Determine the (x, y) coordinate at the center of the cell enclosing the given text.  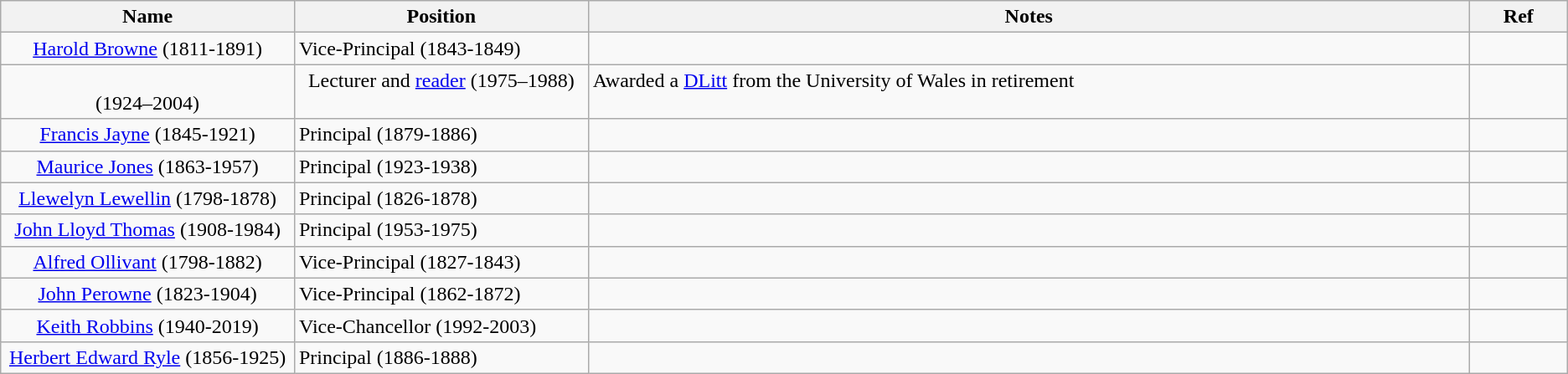
Awarded a DLitt from the University of Wales in retirement (1029, 92)
Vice-Principal (1862-1872) (441, 294)
Principal (1886-1888) (441, 357)
Ref (1518, 17)
Principal (1923-1938) (441, 167)
Alfred Ollivant (1798-1882) (147, 262)
Vice-Principal (1827-1843) (441, 262)
Principal (1826-1878) (441, 198)
Name (147, 17)
John Perowne (1823-1904) (147, 294)
Llewelyn Lewellin (1798-1878) (147, 198)
Francis Jayne (1845-1921) (147, 135)
(1924–2004) (147, 92)
Herbert Edward Ryle (1856-1925) (147, 357)
Vice-Principal (1843-1849) (441, 49)
Notes (1029, 17)
Keith Robbins (1940-2019) (147, 325)
Principal (1879-1886) (441, 135)
Maurice Jones (1863-1957) (147, 167)
Lecturer and reader (1975–1988) (441, 92)
Vice-Chancellor (1992-2003) (441, 325)
Position (441, 17)
John Lloyd Thomas (1908-1984) (147, 230)
Principal (1953-1975) (441, 230)
Harold Browne (1811-1891) (147, 49)
